Determine the (X, Y) coordinate at the center of the cell enclosing the given text.  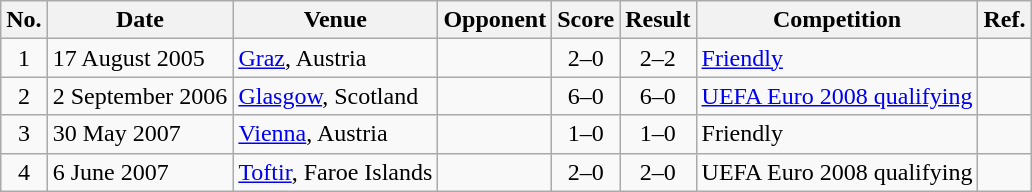
2 (24, 96)
2 September 2006 (140, 96)
Date (140, 20)
1 (24, 58)
Toftir, Faroe Islands (336, 172)
Venue (336, 20)
Result (658, 20)
2–2 (658, 58)
Glasgow, Scotland (336, 96)
Score (586, 20)
Graz, Austria (336, 58)
Opponent (495, 20)
No. (24, 20)
4 (24, 172)
17 August 2005 (140, 58)
Competition (837, 20)
6 June 2007 (140, 172)
Ref. (1004, 20)
30 May 2007 (140, 134)
3 (24, 134)
Vienna, Austria (336, 134)
